Extract the [x, y] coordinate from the center of the cell holding the provided text.  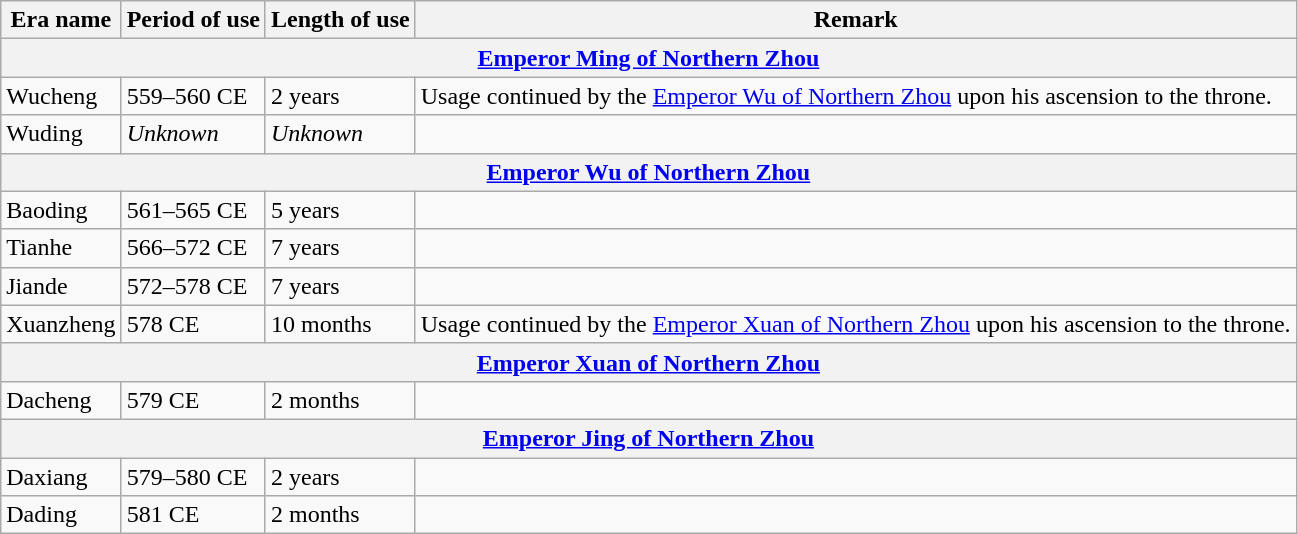
566–572 CE [193, 248]
Emperor Wu of Northern Zhou [648, 172]
Usage continued by the Emperor Wu of Northern Zhou upon his ascension to the throne. [856, 96]
Wucheng [61, 96]
Usage continued by the Emperor Xuan of Northern Zhou upon his ascension to the throne. [856, 324]
559–560 CE [193, 96]
Wuding [61, 134]
Daxiang [61, 477]
Length of use [340, 20]
579 CE [193, 400]
579–580 CE [193, 477]
Baoding [61, 210]
Emperor Ming of Northern Zhou [648, 58]
Emperor Jing of Northern Zhou [648, 438]
578 CE [193, 324]
Jiande [61, 286]
Dacheng [61, 400]
Remark [856, 20]
5 years [340, 210]
Dading [61, 515]
561–565 CE [193, 210]
Tianhe [61, 248]
Period of use [193, 20]
Xuanzheng [61, 324]
Era name [61, 20]
10 months [340, 324]
572–578 CE [193, 286]
Emperor Xuan of Northern Zhou [648, 362]
581 CE [193, 515]
